Extract the (x, y) coordinate from the center of the cell holding the provided text.  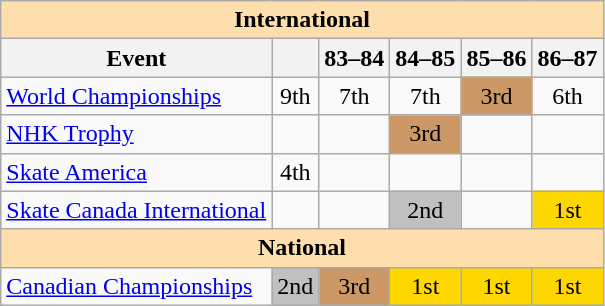
9th (296, 96)
Skate Canada International (136, 210)
Event (136, 58)
86–87 (568, 58)
Canadian Championships (136, 286)
84–85 (426, 58)
4th (296, 172)
85–86 (496, 58)
NHK Trophy (136, 134)
National (302, 248)
World Championships (136, 96)
Skate America (136, 172)
83–84 (354, 58)
International (302, 20)
6th (568, 96)
